For the text-containing cell, return its midpoint in [X, Y] coordinate format. 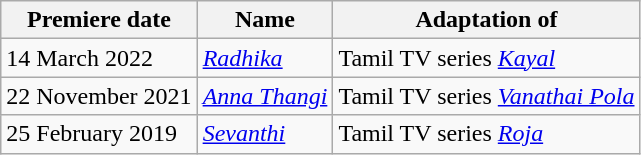
Tamil TV series Kayal [486, 58]
25 February 2019 [99, 134]
Tamil TV series Roja [486, 134]
Sevanthi [265, 134]
Tamil TV series Vanathai Pola [486, 96]
14 March 2022 [99, 58]
22 November 2021 [99, 96]
Name [265, 20]
Premiere date [99, 20]
Radhika [265, 58]
Anna Thangi [265, 96]
Adaptation of [486, 20]
